For the text-containing cell, return its midpoint in [X, Y] coordinate format. 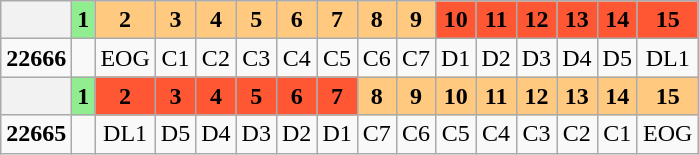
22665 [36, 134]
22666 [36, 58]
